Scan for the cell matching the given text and deliver its (X, Y) coordinate at center. 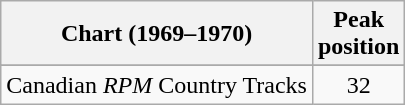
Canadian RPM Country Tracks (157, 85)
32 (358, 85)
Peakposition (358, 34)
Chart (1969–1970) (157, 34)
